Pinpoint the cell where the given text exists, returning its (X, Y) midpoint coordinate. 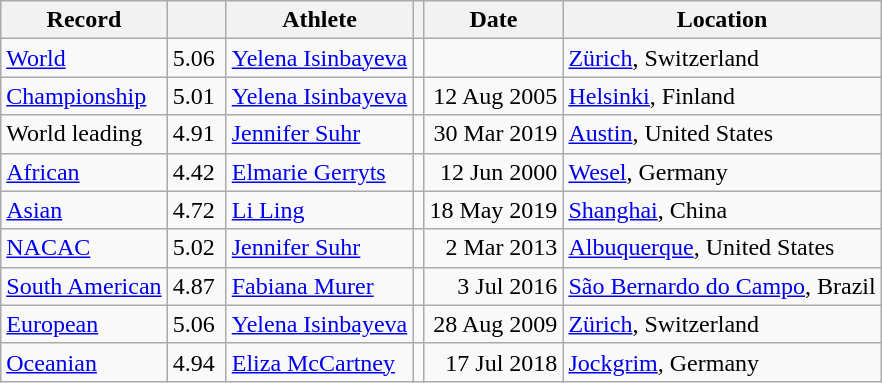
5.02 (196, 248)
Date (494, 20)
Oceanian (84, 362)
São Bernardo do Campo, Brazil (722, 286)
Helsinki, Finland (722, 96)
12 Jun 2000 (494, 172)
Location (722, 20)
Elmarie Gerryts (320, 172)
30 Mar 2019 (494, 134)
European (84, 324)
2 Mar 2013 (494, 248)
Albuquerque, United States (722, 248)
Eliza McCartney (320, 362)
17 Jul 2018 (494, 362)
NACAC (84, 248)
Jockgrim, Germany (722, 362)
African (84, 172)
Asian (84, 210)
Fabiana Murer (320, 286)
Championship (84, 96)
18 May 2019 (494, 210)
28 Aug 2009 (494, 324)
4.87 (196, 286)
4.91 (196, 134)
4.42 (196, 172)
Wesel, Germany (722, 172)
12 Aug 2005 (494, 96)
4.94 (196, 362)
5.01 (196, 96)
South American (84, 286)
Athlete (320, 20)
3 Jul 2016 (494, 286)
Record (84, 20)
Austin, United States (722, 134)
World (84, 58)
World leading (84, 134)
4.72 (196, 210)
Shanghai, China (722, 210)
Li Ling (320, 210)
